Output the [X, Y] coordinate of the center of the cell containing the given text.  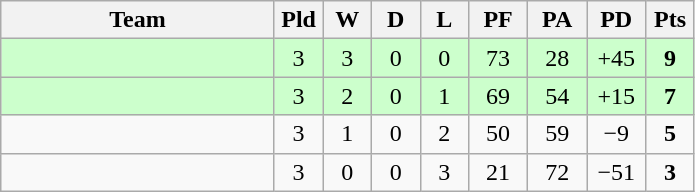
59 [558, 134]
W [348, 20]
+15 [616, 96]
PF [498, 20]
54 [558, 96]
Pts [670, 20]
−51 [616, 172]
28 [558, 58]
5 [670, 134]
PD [616, 20]
L [444, 20]
21 [498, 172]
Pld [298, 20]
Team [138, 20]
50 [498, 134]
PA [558, 20]
−9 [616, 134]
D [396, 20]
72 [558, 172]
9 [670, 58]
7 [670, 96]
69 [498, 96]
73 [498, 58]
+45 [616, 58]
